For the text-containing cell, return its midpoint in [X, Y] coordinate format. 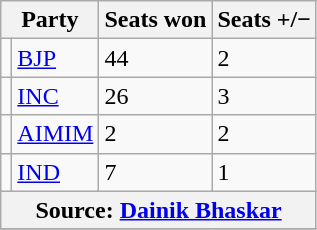
44 [156, 58]
Party [50, 20]
AIMIM [56, 134]
Source: Dainik Bhaskar [159, 210]
26 [156, 96]
INC [56, 96]
Seats won [156, 20]
IND [56, 172]
BJP [56, 58]
Seats +/− [264, 20]
1 [264, 172]
3 [264, 96]
7 [156, 172]
